Return the [x, y] coordinate for the center point of the cell that contains the specified text.  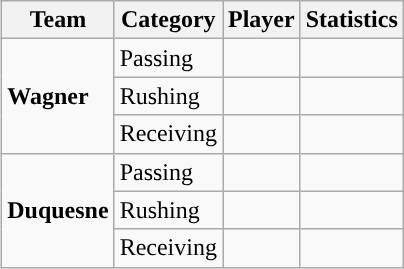
Statistics [352, 20]
Category [168, 20]
Player [261, 20]
Team [58, 20]
Wagner [58, 96]
Duquesne [58, 210]
